Output the [X, Y] coordinate of the center of the cell containing the given text.  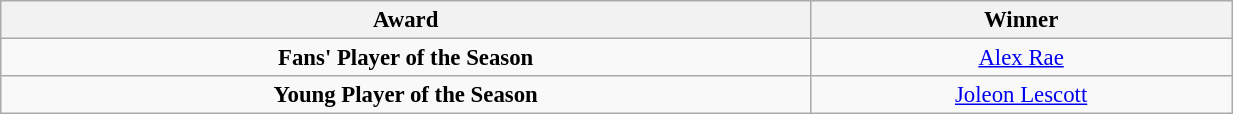
Young Player of the Season [406, 95]
Joleon Lescott [1022, 95]
Award [406, 20]
Fans' Player of the Season [406, 58]
Winner [1022, 20]
Alex Rae [1022, 58]
